Output the [x, y] coordinate of the center of the cell containing the given text.  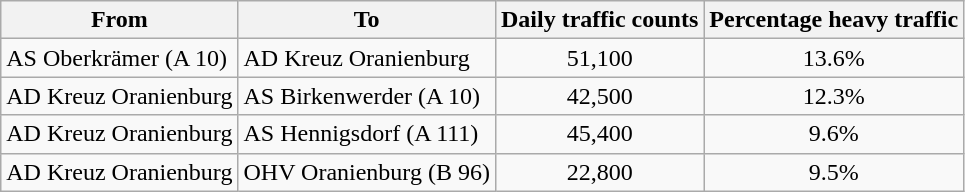
AS Oberkrämer (A 10) [120, 58]
Percentage heavy traffic [834, 20]
OHV Oranienburg (B 96) [366, 172]
AS Birkenwerder (A 10) [366, 96]
12.3% [834, 96]
42,500 [599, 96]
45,400 [599, 134]
13.6% [834, 58]
To [366, 20]
From [120, 20]
22,800 [599, 172]
9.6% [834, 134]
9.5% [834, 172]
AS Hennigsdorf (A 111) [366, 134]
Daily traffic counts [599, 20]
51,100 [599, 58]
